Identify which cell holds the provided text, then report its [x, y] central coordinate. 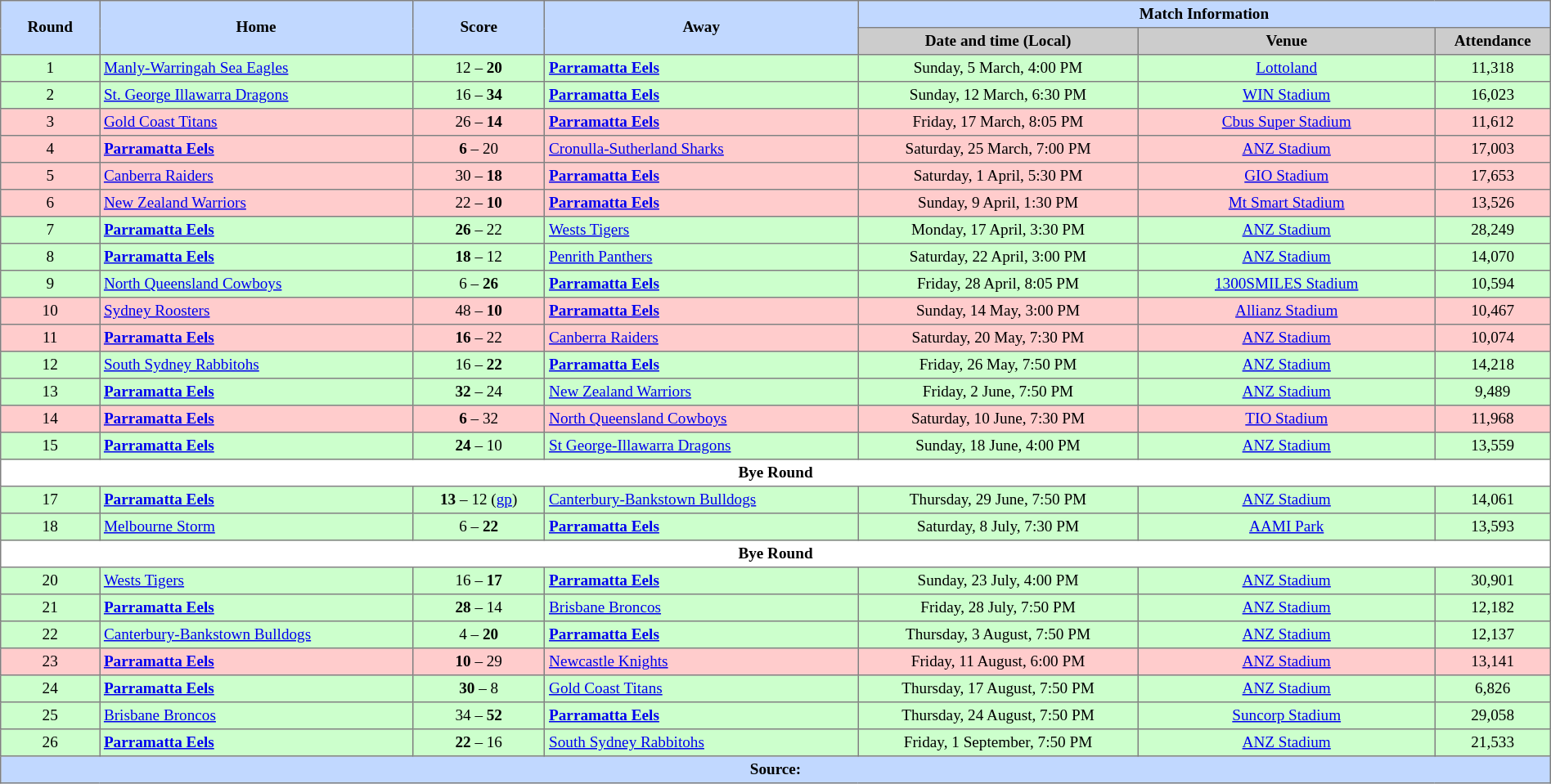
Cbus Super Stadium [1286, 123]
Score [479, 28]
Friday, 2 June, 7:50 PM [998, 392]
Thursday, 3 August, 7:50 PM [998, 634]
Sunday, 9 April, 1:30 PM [998, 203]
13 – 12 (gp) [479, 500]
Sunday, 23 July, 4:00 PM [998, 580]
Suncorp Stadium [1286, 716]
11,612 [1492, 123]
15 [51, 446]
18 [51, 526]
13,559 [1492, 446]
Melbourne Storm [257, 526]
10,467 [1492, 311]
30 – 18 [479, 177]
Manly-Warringah Sea Eagles [257, 69]
16 – 17 [479, 580]
12,137 [1492, 634]
34 – 52 [479, 716]
12 – 20 [479, 69]
1 [51, 69]
14,061 [1492, 500]
Friday, 26 May, 7:50 PM [998, 365]
13,141 [1492, 662]
4 [51, 149]
6 – 26 [479, 284]
Sydney Roosters [257, 311]
Home [257, 28]
22 [51, 634]
Lottoland [1286, 69]
Friday, 28 July, 7:50 PM [998, 608]
Monday, 17 April, 3:30 PM [998, 231]
26 – 14 [479, 123]
Saturday, 8 July, 7:30 PM [998, 526]
Sunday, 14 May, 3:00 PM [998, 311]
6 – 32 [479, 419]
1300SMILES Stadium [1286, 284]
Thursday, 17 August, 7:50 PM [998, 688]
13 [51, 392]
10 – 29 [479, 662]
9,489 [1492, 392]
Attendance [1492, 41]
30 – 8 [479, 688]
GIO Stadium [1286, 177]
26 [51, 742]
14,218 [1492, 365]
32 – 24 [479, 392]
Source: [775, 770]
Cronulla-Sutherland Sharks [702, 149]
22 – 10 [479, 203]
23 [51, 662]
Friday, 28 April, 8:05 PM [998, 284]
11,318 [1492, 69]
Sunday, 12 March, 6:30 PM [998, 95]
17,653 [1492, 177]
2 [51, 95]
12,182 [1492, 608]
24 – 10 [479, 446]
9 [51, 284]
8 [51, 257]
Friday, 1 September, 7:50 PM [998, 742]
12 [51, 365]
6 – 22 [479, 526]
Allianz Stadium [1286, 311]
Saturday, 20 May, 7:30 PM [998, 338]
24 [51, 688]
Saturday, 25 March, 7:00 PM [998, 149]
29,058 [1492, 716]
28,249 [1492, 231]
Friday, 17 March, 8:05 PM [998, 123]
4 – 20 [479, 634]
6,826 [1492, 688]
Away [702, 28]
3 [51, 123]
Saturday, 22 April, 3:00 PM [998, 257]
5 [51, 177]
20 [51, 580]
25 [51, 716]
St George-Illawarra Dragons [702, 446]
14,070 [1492, 257]
30,901 [1492, 580]
Newcastle Knights [702, 662]
13,526 [1492, 203]
Date and time (Local) [998, 41]
13,593 [1492, 526]
Sunday, 5 March, 4:00 PM [998, 69]
10,594 [1492, 284]
16,023 [1492, 95]
AAMI Park [1286, 526]
22 – 16 [479, 742]
Penrith Panthers [702, 257]
Friday, 11 August, 6:00 PM [998, 662]
18 – 12 [479, 257]
6 [51, 203]
Saturday, 10 June, 7:30 PM [998, 419]
17,003 [1492, 149]
10 [51, 311]
26 – 22 [479, 231]
Round [51, 28]
28 – 14 [479, 608]
Mt Smart Stadium [1286, 203]
17 [51, 500]
St. George Illawarra Dragons [257, 95]
48 – 10 [479, 311]
Thursday, 29 June, 7:50 PM [998, 500]
7 [51, 231]
21 [51, 608]
11,968 [1492, 419]
11 [51, 338]
Match Information [1204, 15]
6 – 20 [479, 149]
21,533 [1492, 742]
Venue [1286, 41]
TIO Stadium [1286, 419]
16 – 34 [479, 95]
WIN Stadium [1286, 95]
Sunday, 18 June, 4:00 PM [998, 446]
Thursday, 24 August, 7:50 PM [998, 716]
10,074 [1492, 338]
Saturday, 1 April, 5:30 PM [998, 177]
14 [51, 419]
